Search for the cell housing the specified text and yield its [x, y] center coordinate. 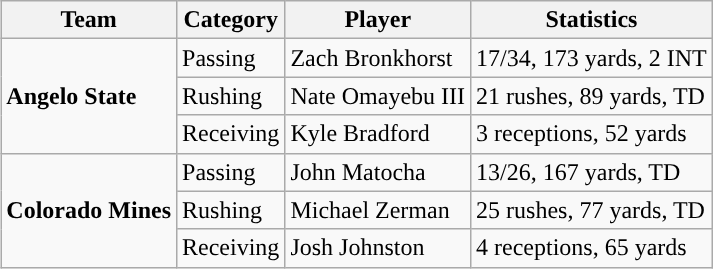
Josh Johnston [378, 248]
Zach Bronkhorst [378, 58]
Statistics [592, 20]
Player [378, 20]
Nate Omayebu III [378, 96]
John Matocha [378, 172]
Colorado Mines [89, 210]
Team [89, 20]
3 receptions, 52 yards [592, 134]
Angelo State [89, 96]
Category [231, 20]
25 rushes, 77 yards, TD [592, 210]
4 receptions, 65 yards [592, 248]
13/26, 167 yards, TD [592, 172]
21 rushes, 89 yards, TD [592, 96]
Michael Zerman [378, 210]
17/34, 173 yards, 2 INT [592, 58]
Kyle Bradford [378, 134]
